Capture the cell that displays the provided text and extract its (x, y) central coordinate. 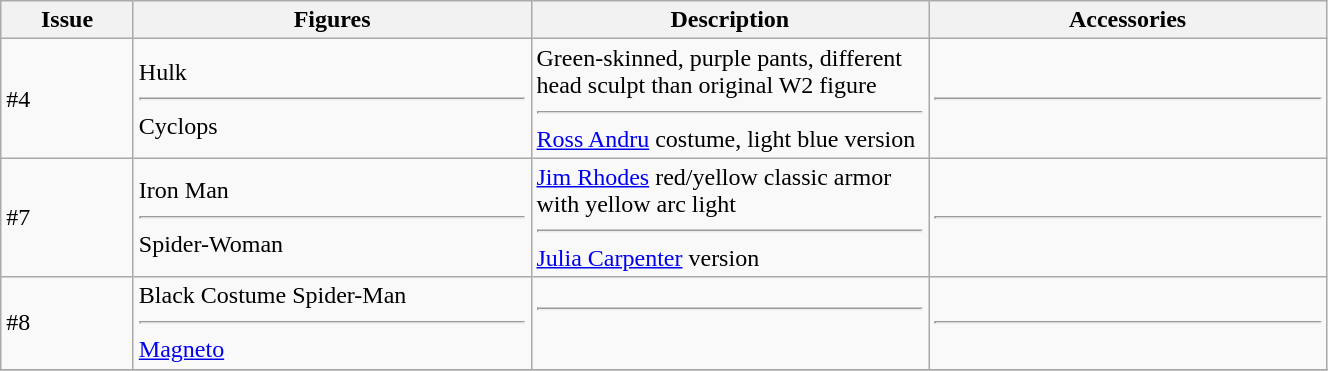
Jim Rhodes red/yellow classic armor with yellow arc lightJulia Carpenter version (730, 218)
HulkCyclops (332, 98)
Accessories (1128, 20)
#8 (68, 323)
Iron ManSpider-Woman (332, 218)
Figures (332, 20)
Description (730, 20)
Black Costume Spider-ManMagneto (332, 323)
Issue (68, 20)
#7 (68, 218)
Green-skinned, purple pants, different head sculpt than original W2 figureRoss Andru costume, light blue version (730, 98)
#4 (68, 98)
